Extract the (x, y) coordinate from the center of the cell holding the provided text.  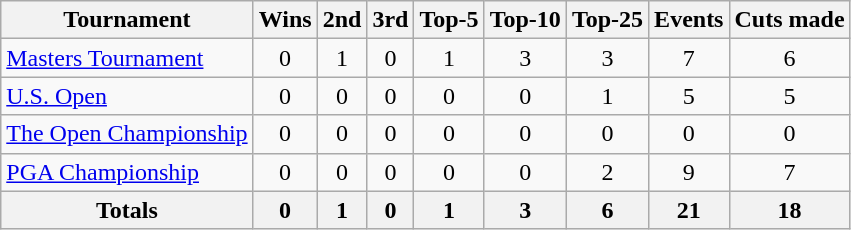
9 (689, 172)
The Open Championship (127, 134)
Top-25 (607, 20)
Wins (285, 20)
Totals (127, 210)
3rd (390, 20)
Top-10 (525, 20)
Masters Tournament (127, 58)
Tournament (127, 20)
Events (689, 20)
21 (689, 210)
2nd (342, 20)
Top-5 (449, 20)
U.S. Open (127, 96)
PGA Championship (127, 172)
2 (607, 172)
Cuts made (790, 20)
18 (790, 210)
